From the cell containing the given text, extract its center point as (X, Y) coordinate. 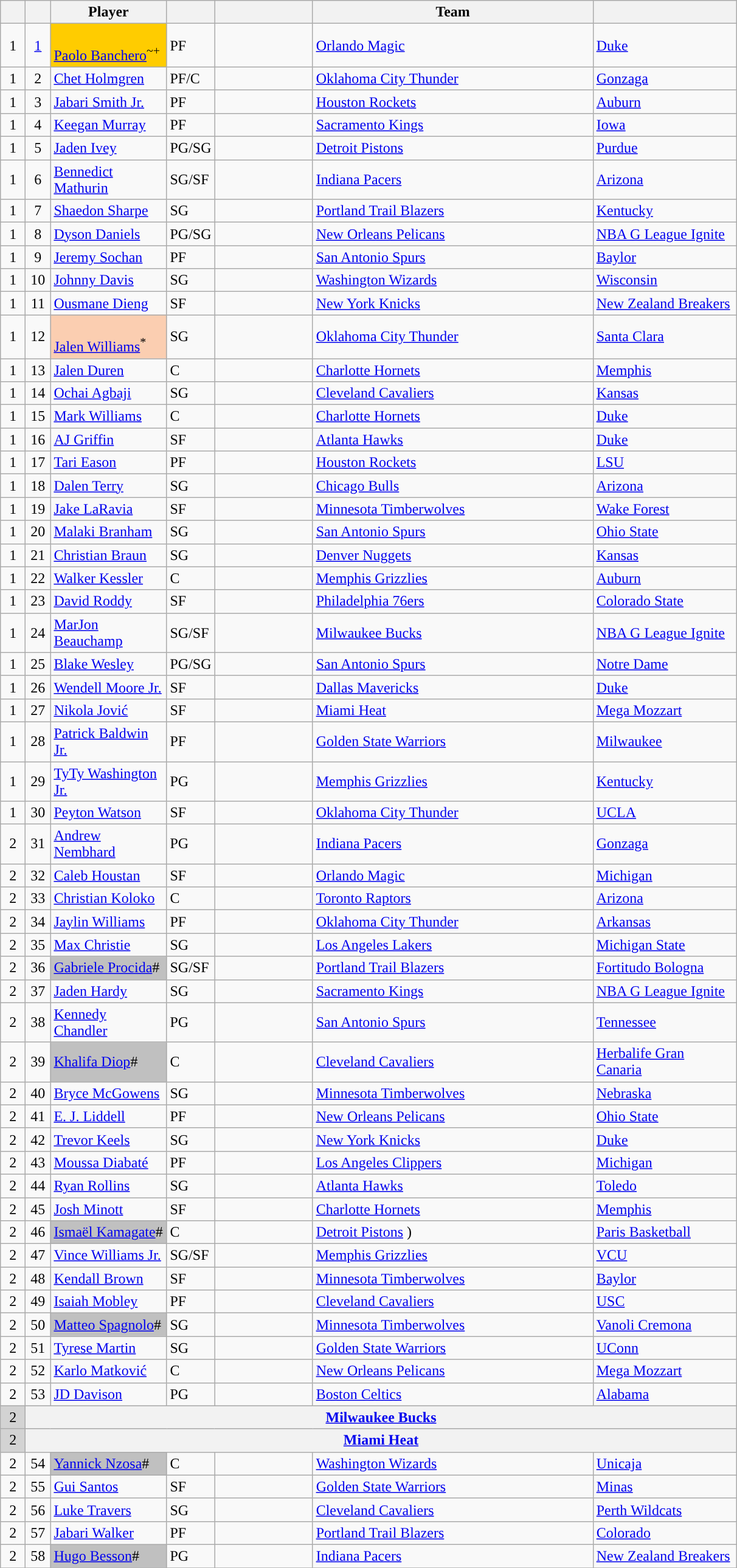
Tennessee (665, 1023)
51 (38, 1348)
Paris Basketball (665, 1232)
24 (38, 632)
USC (665, 1302)
Herbalife Gran Canaria (665, 1062)
Wisconsin (665, 280)
Colorado State (665, 601)
Jabari Walker (108, 1533)
56 (38, 1510)
52 (38, 1371)
39 (38, 1062)
38 (38, 1023)
9 (38, 257)
Ousmane Dieng (108, 303)
17 (38, 463)
Josh Minott (108, 1209)
28 (38, 742)
Tyrese Martin (108, 1348)
Trevor Keels (108, 1139)
Jalen Williams* (108, 337)
Purdue (665, 148)
Santa Clara (665, 337)
20 (38, 532)
50 (38, 1325)
37 (38, 991)
3 (38, 102)
Walker Kessler (108, 578)
43 (38, 1162)
Patrick Baldwin Jr. (108, 742)
41 (38, 1116)
Tari Eason (108, 463)
MarJon Beauchamp (108, 632)
16 (38, 440)
Gui Santos (108, 1487)
Max Christie (108, 945)
Khalifa Diop# (108, 1062)
Ismaël Kamagate# (108, 1232)
Perth Wildcats (665, 1510)
Caleb Houstan (108, 876)
Unicaja (665, 1463)
14 (38, 393)
David Roddy (108, 601)
Boston Celtics (452, 1394)
JD Davison (108, 1394)
Bryce McGowens (108, 1093)
47 (38, 1255)
UCLA (665, 813)
PF/C (191, 78)
Andrew Nembhard (108, 844)
E. J. Liddell (108, 1116)
Bennedict Mathurin (108, 180)
AJ Griffin (108, 440)
25 (38, 664)
55 (38, 1487)
Detroit Pistons ) (452, 1232)
Jeremy Sochan (108, 257)
Los Angeles Lakers (452, 945)
Michigan State (665, 945)
53 (38, 1394)
Dalen Terry (108, 486)
15 (38, 416)
31 (38, 844)
Matteo Spagnolo# (108, 1325)
Shaedon Sharpe (108, 211)
44 (38, 1186)
Peyton Watson (108, 813)
Yannick Nzosa# (108, 1463)
23 (38, 601)
Wake Forest (665, 509)
Team (452, 12)
Karlo Matković (108, 1371)
Vince Williams Jr. (108, 1255)
Moussa Diabaté (108, 1162)
Paolo Banchero~+ (108, 46)
21 (38, 555)
11 (38, 303)
Jaden Ivey (108, 148)
Arkansas (665, 922)
Alabama (665, 1394)
UConn (665, 1348)
LSU (665, 463)
45 (38, 1209)
40 (38, 1093)
26 (38, 687)
10 (38, 280)
54 (38, 1463)
Milwaukee (665, 742)
Iowa (665, 125)
Colorado (665, 1533)
4 (38, 125)
Christian Braun (108, 555)
Malaki Branham (108, 532)
Wendell Moore Jr. (108, 687)
Toronto Raptors (452, 899)
Philadelphia 76ers (452, 601)
35 (38, 945)
Mark Williams (108, 416)
Los Angeles Clippers (452, 1162)
7 (38, 211)
Nikola Jović (108, 710)
30 (38, 813)
Dallas Mavericks (452, 687)
58 (38, 1556)
Ochai Agbaji (108, 393)
Hugo Besson# (108, 1556)
Chet Holmgren (108, 78)
Ryan Rollins (108, 1186)
19 (38, 509)
Christian Koloko (108, 899)
Nebraska (665, 1093)
Isaiah Mobley (108, 1302)
Keegan Murray (108, 125)
Fortitudo Bologna (665, 968)
Notre Dame (665, 664)
Kendall Brown (108, 1279)
27 (38, 710)
Denver Nuggets (452, 555)
12 (38, 337)
Toledo (665, 1186)
33 (38, 899)
VCU (665, 1255)
TyTy Washington Jr. (108, 782)
46 (38, 1232)
Detroit Pistons (452, 148)
22 (38, 578)
Jabari Smith Jr. (108, 102)
8 (38, 234)
Gabriele Procida# (108, 968)
32 (38, 876)
36 (38, 968)
34 (38, 922)
Jalen Duren (108, 370)
42 (38, 1139)
5 (38, 148)
Vanoli Cremona (665, 1325)
Jaylin Williams (108, 922)
Luke Travers (108, 1510)
Chicago Bulls (452, 486)
13 (38, 370)
57 (38, 1533)
Player (108, 12)
Dyson Daniels (108, 234)
6 (38, 180)
Kennedy Chandler (108, 1023)
Johnny Davis (108, 280)
Blake Wesley (108, 664)
49 (38, 1302)
29 (38, 782)
48 (38, 1279)
Jake LaRavia (108, 509)
Minas (665, 1487)
18 (38, 486)
Jaden Hardy (108, 991)
